Capture the cell that displays the provided text and extract its (X, Y) central coordinate. 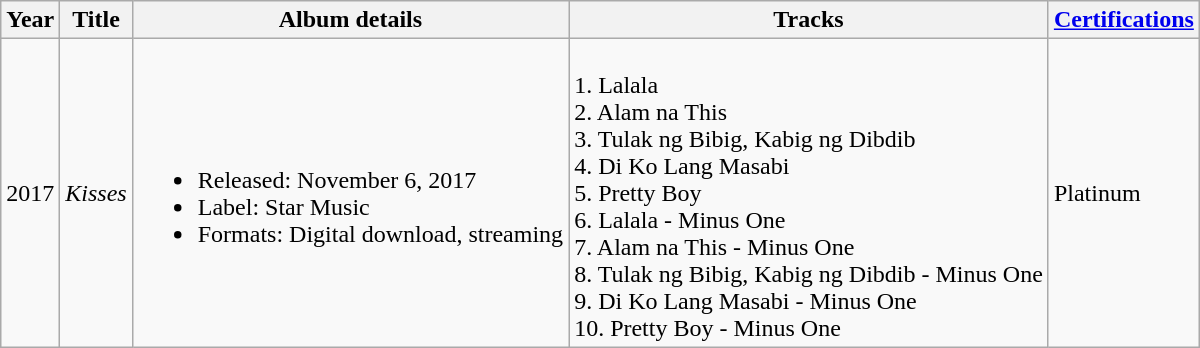
Title (96, 20)
2017 (30, 193)
Released: November 6, 2017Label: Star MusicFormats: Digital download, streaming (350, 193)
Kisses (96, 193)
Album details (350, 20)
Platinum (1124, 193)
Tracks (809, 20)
Certifications (1124, 20)
Year (30, 20)
